Pinpoint the cell where the given text exists, returning its (X, Y) midpoint coordinate. 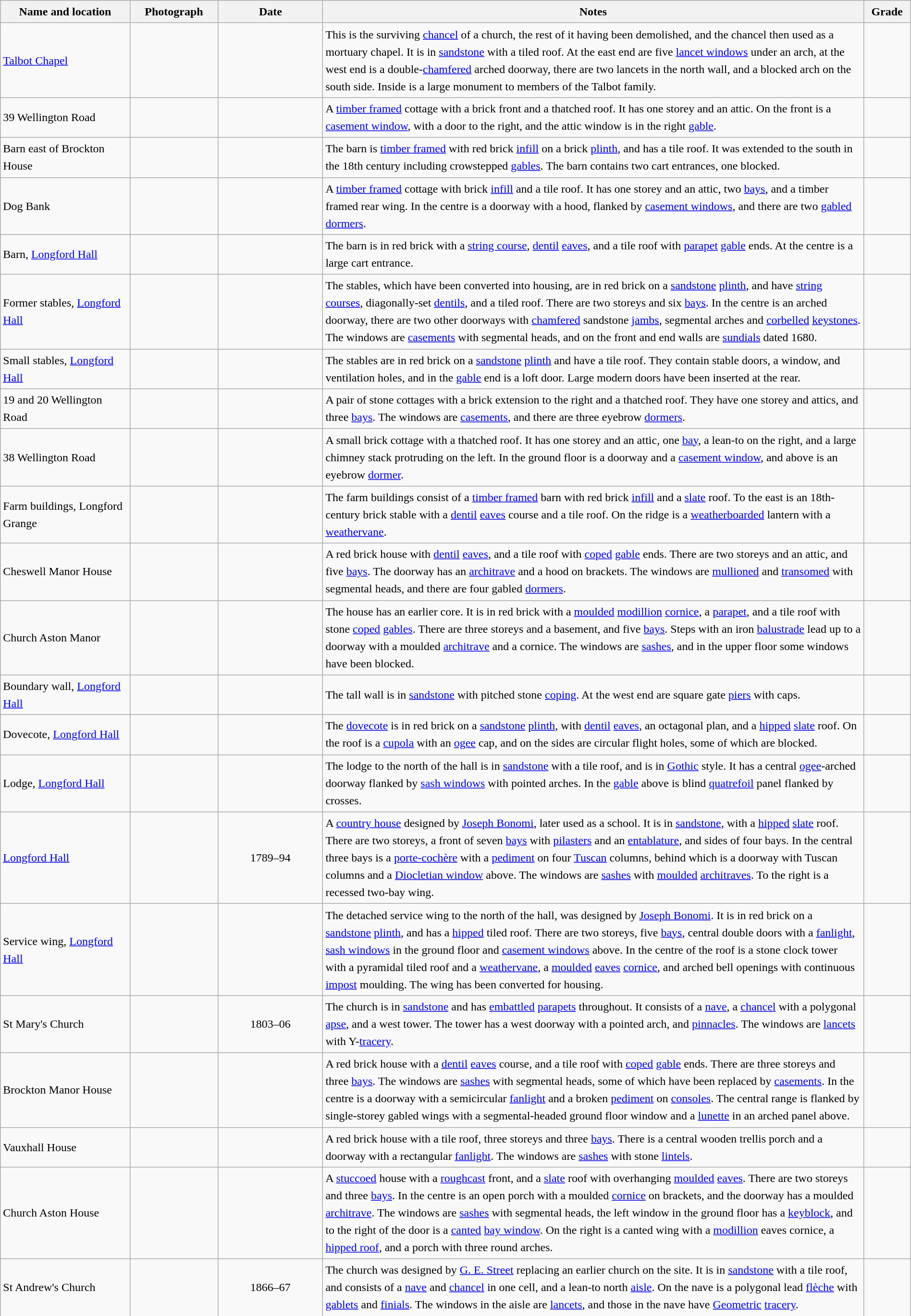
Notes (593, 12)
Service wing, Longford Hall (65, 949)
1789–94 (271, 858)
Boundary wall, Longford Hall (65, 695)
1803–06 (271, 1024)
Name and location (65, 12)
Date (271, 12)
The barn is in red brick with a string course, dentil eaves, and a tile roof with parapet gable ends. At the centre is a large cart entrance. (593, 255)
38 Wellington Road (65, 457)
St Andrew's Church (65, 1288)
Grade (887, 12)
Vauxhall House (65, 1147)
Church Aston Manor (65, 638)
St Mary's Church (65, 1024)
Small stables, Longford Hall (65, 369)
Dog Bank (65, 206)
Photograph (174, 12)
Talbot Chapel (65, 61)
Farm buildings, Longford Grange (65, 514)
Church Aston House (65, 1213)
Longford Hall (65, 858)
Lodge, Longford Hall (65, 783)
Barn east of Brockton House (65, 158)
Brockton Manor House (65, 1090)
19 and 20 Wellington Road (65, 408)
Dovecote, Longford Hall (65, 735)
1866–67 (271, 1288)
The tall wall is in sandstone with pitched stone coping. At the west end are square gate piers with caps. (593, 695)
Barn, Longford Hall (65, 255)
Former stables, Longford Hall (65, 311)
39 Wellington Road (65, 117)
Cheswell Manor House (65, 572)
